Capture the cell that displays the provided text and extract its [X, Y] central coordinate. 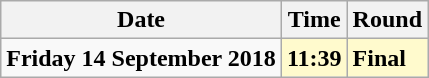
Final [387, 58]
Round [387, 20]
11:39 [314, 58]
Date [142, 20]
Friday 14 September 2018 [142, 58]
Time [314, 20]
